Locate the cell with the specified text and output its [x, y] center coordinate. 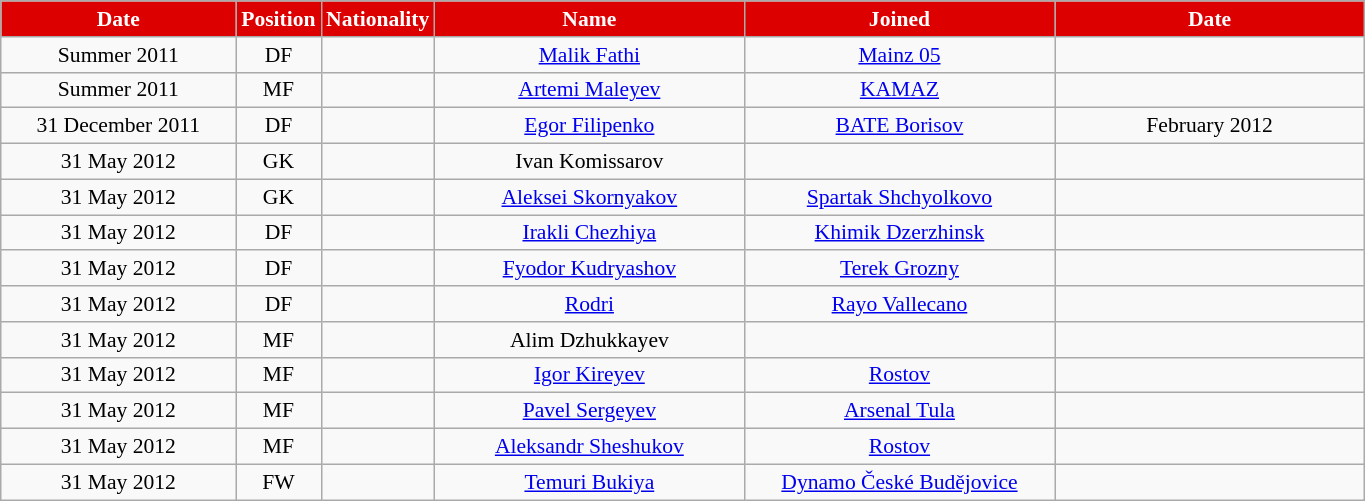
Rayo Vallecano [899, 304]
Rodri [589, 304]
Artemi Maleyev [589, 90]
31 December 2011 [118, 126]
Terek Grozny [899, 269]
Name [589, 19]
Arsenal Tula [899, 411]
February 2012 [1210, 126]
Nationality [378, 19]
FW [278, 482]
Mainz 05 [899, 55]
KAMAZ [899, 90]
Aleksei Skornyakov [589, 197]
Aleksandr Sheshukov [589, 447]
BATE Borisov [899, 126]
Egor Filipenko [589, 126]
Ivan Komissarov [589, 162]
Alim Dzhukkayev [589, 340]
Dynamo České Budějovice [899, 482]
Igor Kireyev [589, 375]
Khimik Dzerzhinsk [899, 233]
Fyodor Kudryashov [589, 269]
Position [278, 19]
Spartak Shchyolkovo [899, 197]
Malik Fathi [589, 55]
Temuri Bukiya [589, 482]
Joined [899, 19]
Pavel Sergeyev [589, 411]
Irakli Chezhiya [589, 233]
